Extract the (X, Y) coordinate from the center of the cell holding the provided text.  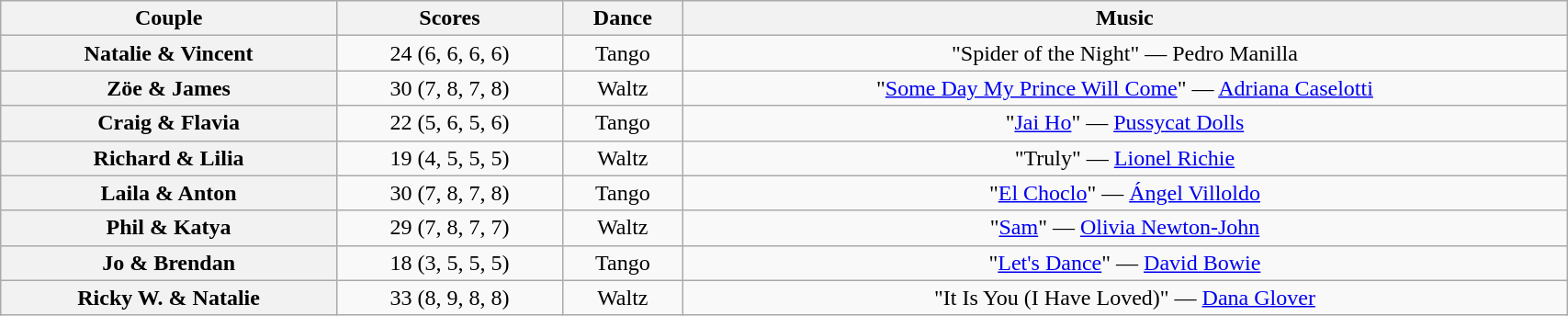
19 (4, 5, 5, 5) (449, 158)
Dance (623, 18)
Laila & Anton (169, 193)
Phil & Katya (169, 228)
"Spider of the Night" — Pedro Manilla (1124, 53)
Scores (449, 18)
"Jai Ho" — Pussycat Dolls (1124, 123)
Natalie & Vincent (169, 53)
29 (7, 8, 7, 7) (449, 228)
"Let's Dance" — David Bowie (1124, 263)
Richard & Lilia (169, 158)
"Sam" — Olivia Newton-John (1124, 228)
Music (1124, 18)
Zöe & James (169, 88)
24 (6, 6, 6, 6) (449, 53)
Couple (169, 18)
"It Is You (I Have Loved)" — Dana Glover (1124, 298)
"Truly" — Lionel Richie (1124, 158)
Jo & Brendan (169, 263)
"Some Day My Prince Will Come" — Adriana Caselotti (1124, 88)
"El Choclo" — Ángel Villoldo (1124, 193)
Craig & Flavia (169, 123)
33 (8, 9, 8, 8) (449, 298)
Ricky W. & Natalie (169, 298)
18 (3, 5, 5, 5) (449, 263)
22 (5, 6, 5, 6) (449, 123)
